Determine the (X, Y) coordinate at the center of the cell enclosing the given text.  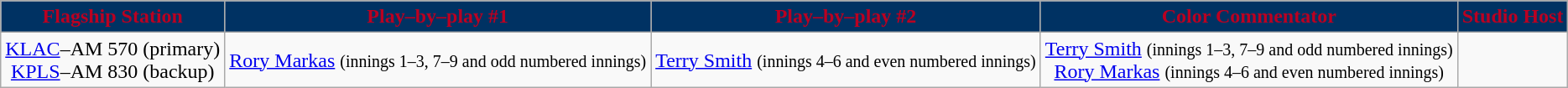
Color Commentator (1248, 17)
Terry Smith (innings 1–3, 7–9 and odd numbered innings)Rory Markas (innings 4–6 and even numbered innings) (1248, 60)
Studio Host (1513, 17)
Terry Smith (innings 4–6 and even numbered innings) (846, 60)
Play–by–play #2 (846, 17)
Flagship Station (112, 17)
KLAC–AM 570 (primary)KPLS–AM 830 (backup) (112, 60)
Rory Markas (innings 1–3, 7–9 and odd numbered innings) (438, 60)
Play–by–play #1 (438, 17)
